Provide the [x, y] coordinate of the cell's center where the given text is located.  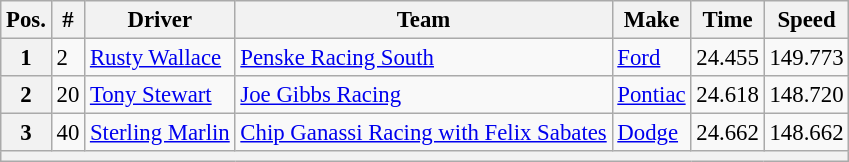
Tony Stewart [160, 95]
Sterling Marlin [160, 133]
# [68, 20]
40 [68, 133]
20 [68, 95]
1 [26, 58]
Team [424, 20]
Joe Gibbs Racing [424, 95]
Make [652, 20]
Driver [160, 20]
148.662 [806, 133]
Pos. [26, 20]
Chip Ganassi Racing with Felix Sabates [424, 133]
148.720 [806, 95]
149.773 [806, 58]
Ford [652, 58]
Pontiac [652, 95]
3 [26, 133]
Dodge [652, 133]
Time [728, 20]
Speed [806, 20]
Rusty Wallace [160, 58]
Penske Racing South [424, 58]
24.618 [728, 95]
24.662 [728, 133]
24.455 [728, 58]
